Extract the (x, y) coordinate from the center of the cell holding the provided text.  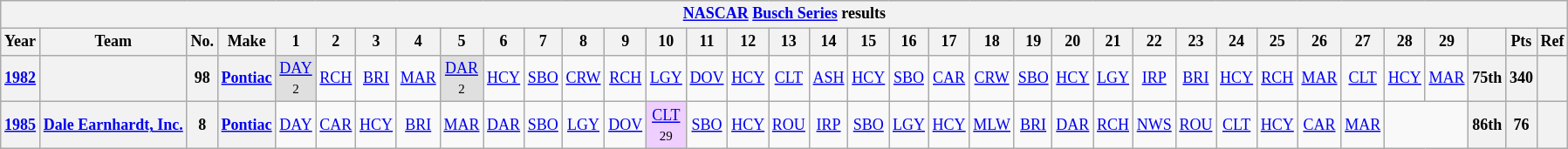
7 (543, 42)
11 (707, 42)
9 (626, 42)
Ref (1552, 42)
16 (909, 42)
4 (418, 42)
76 (1522, 125)
15 (869, 42)
20 (1073, 42)
Make (246, 42)
13 (789, 42)
27 (1363, 42)
1985 (21, 125)
6 (504, 42)
1982 (21, 78)
Team (113, 42)
MLW (991, 125)
10 (666, 42)
Year (21, 42)
Dale Earnhardt, Inc. (113, 125)
24 (1237, 42)
CLT29 (666, 125)
DAY (296, 125)
23 (1195, 42)
26 (1319, 42)
DAY2 (296, 78)
28 (1405, 42)
No. (202, 42)
86th (1487, 125)
18 (991, 42)
5 (462, 42)
98 (202, 78)
75th (1487, 78)
12 (749, 42)
22 (1154, 42)
19 (1033, 42)
21 (1113, 42)
NWS (1154, 125)
25 (1277, 42)
Pts (1522, 42)
2 (336, 42)
ASH (829, 78)
NASCAR Busch Series results (784, 14)
DAR2 (462, 78)
1 (296, 42)
340 (1522, 78)
14 (829, 42)
17 (949, 42)
29 (1447, 42)
3 (377, 42)
